Return the (x, y) coordinate for the center point of the cell that contains the specified text.  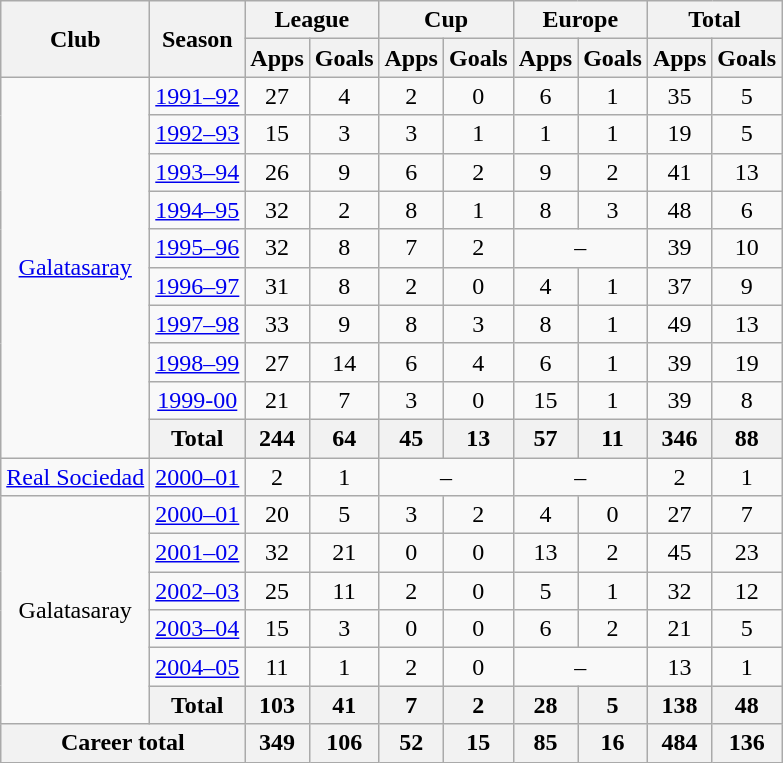
31 (277, 286)
2003–04 (198, 629)
103 (277, 705)
Season (198, 39)
12 (747, 591)
16 (613, 743)
Cup (446, 20)
Career total (123, 743)
52 (411, 743)
138 (679, 705)
2004–05 (198, 667)
33 (277, 324)
1991–92 (198, 96)
136 (747, 743)
346 (679, 438)
1993–94 (198, 172)
57 (545, 438)
10 (747, 248)
League (312, 20)
49 (679, 324)
85 (545, 743)
20 (277, 515)
25 (277, 591)
Europe (580, 20)
37 (679, 286)
106 (344, 743)
Club (76, 39)
2001–02 (198, 553)
23 (747, 553)
14 (344, 362)
1999-00 (198, 400)
2002–03 (198, 591)
1997–98 (198, 324)
Real Sociedad (76, 477)
1992–93 (198, 134)
1995–96 (198, 248)
28 (545, 705)
26 (277, 172)
1994–95 (198, 210)
484 (679, 743)
35 (679, 96)
349 (277, 743)
1996–97 (198, 286)
244 (277, 438)
88 (747, 438)
64 (344, 438)
1998–99 (198, 362)
